Pinpoint the cell where the given text exists, returning its (X, Y) midpoint coordinate. 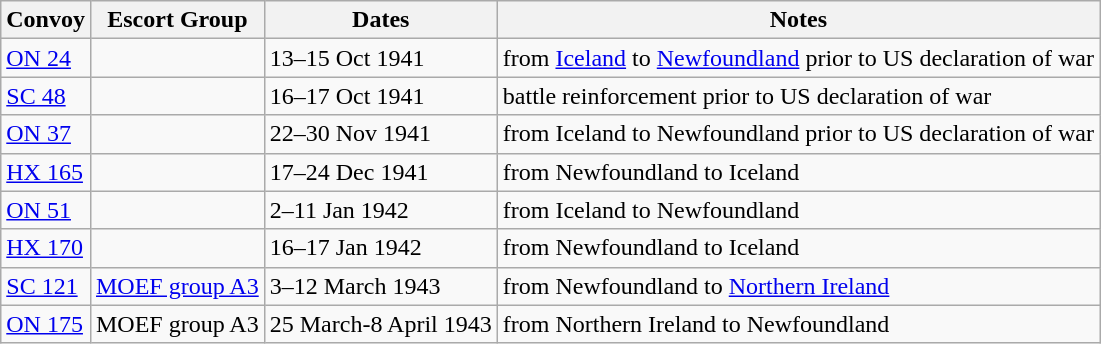
from Iceland to Newfoundland (798, 210)
SC 48 (46, 96)
16–17 Oct 1941 (380, 96)
3–12 March 1943 (380, 286)
from Newfoundland to Northern Ireland (798, 286)
ON 37 (46, 134)
from Northern Ireland to Newfoundland (798, 324)
ON 175 (46, 324)
HX 165 (46, 172)
2–11 Jan 1942 (380, 210)
battle reinforcement prior to US declaration of war (798, 96)
16–17 Jan 1942 (380, 248)
25 March-8 April 1943 (380, 324)
Dates (380, 20)
17–24 Dec 1941 (380, 172)
ON 24 (46, 58)
Convoy (46, 20)
Escort Group (177, 20)
ON 51 (46, 210)
SC 121 (46, 286)
HX 170 (46, 248)
Notes (798, 20)
13–15 Oct 1941 (380, 58)
22–30 Nov 1941 (380, 134)
